Capture the cell that displays the provided text and extract its (X, Y) central coordinate. 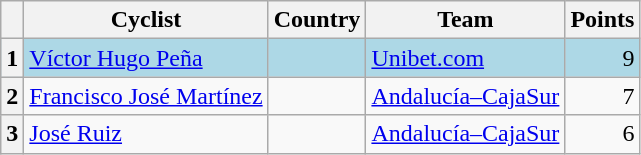
Cyclist (146, 20)
Francisco José Martínez (146, 96)
2 (12, 96)
Víctor Hugo Peña (146, 58)
Team (466, 20)
Unibet.com (466, 58)
Country (317, 20)
3 (12, 134)
Points (602, 20)
9 (602, 58)
1 (12, 58)
7 (602, 96)
José Ruiz (146, 134)
6 (602, 134)
